Output the [x, y] coordinate of the center of the cell containing the given text.  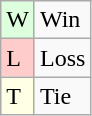
W [18, 20]
Win [62, 20]
Loss [62, 58]
L [18, 58]
Tie [62, 96]
T [18, 96]
